Return the (X, Y) coordinate for the center point of the cell that contains the specified text.  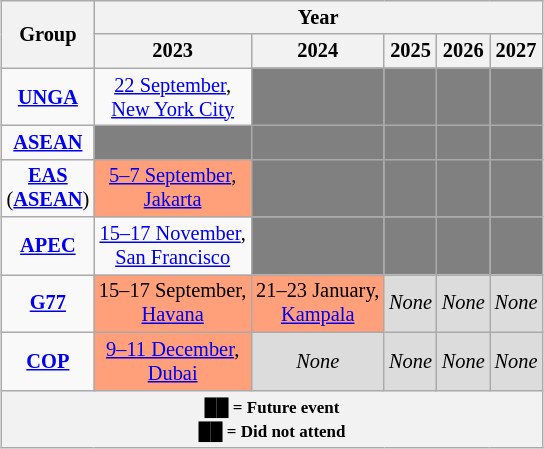
COP (48, 361)
G77 (48, 303)
2025 (410, 51)
22 September, New York City (172, 97)
2027 (516, 51)
Year (318, 17)
9–11 December, Dubai (172, 361)
██ = Future event ██ = Did not attend (272, 419)
Group (48, 34)
EAS (ASEAN) (48, 188)
5–7 September, Jakarta (172, 188)
2023 (172, 51)
APEC (48, 246)
UNGA (48, 97)
21–23 January, Kampala (318, 303)
2026 (464, 51)
ASEAN (48, 142)
2024 (318, 51)
15–17 September, Havana (172, 303)
15–17 November, San Francisco (172, 246)
